Return [x, y] of the center of cell containing provided text 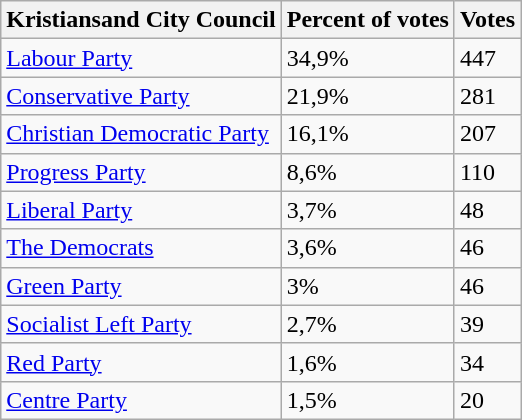
Conservative Party [141, 96]
447 [487, 58]
207 [487, 134]
3,7% [368, 210]
Liberal Party [141, 210]
34,9% [368, 58]
34 [487, 362]
3,6% [368, 248]
Christian Democratic Party [141, 134]
3% [368, 286]
16,1% [368, 134]
The Democrats [141, 248]
281 [487, 96]
48 [487, 210]
Centre Party [141, 400]
2,7% [368, 324]
Socialist Left Party [141, 324]
Labour Party [141, 58]
Kristiansand City Council [141, 20]
Votes [487, 20]
8,6% [368, 172]
1,6% [368, 362]
39 [487, 324]
Green Party [141, 286]
1,5% [368, 400]
Percent of votes [368, 20]
Progress Party [141, 172]
21,9% [368, 96]
110 [487, 172]
Red Party [141, 362]
20 [487, 400]
